Find where the given text appears and provide that cell's center as [x, y] coordinate. 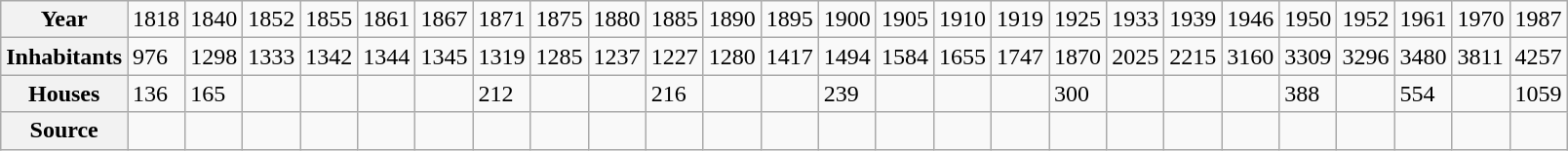
Inhabitants [64, 57]
1946 [1250, 19]
1584 [905, 57]
388 [1309, 94]
1852 [271, 19]
1905 [905, 19]
1910 [961, 19]
1919 [1020, 19]
Year [64, 19]
1939 [1194, 19]
Source [64, 131]
165 [215, 94]
1319 [501, 57]
3480 [1424, 57]
1345 [445, 57]
239 [846, 94]
2025 [1135, 57]
300 [1078, 94]
976 [156, 57]
136 [156, 94]
1280 [731, 57]
1867 [445, 19]
3160 [1250, 57]
1818 [156, 19]
1950 [1309, 19]
212 [501, 94]
1059 [1539, 94]
1840 [215, 19]
1875 [560, 19]
4257 [1539, 57]
1344 [386, 57]
1237 [616, 57]
1900 [846, 19]
1861 [386, 19]
1417 [790, 57]
Houses [64, 94]
2215 [1194, 57]
1961 [1424, 19]
1494 [846, 57]
3296 [1365, 57]
216 [675, 94]
3309 [1309, 57]
1987 [1539, 19]
1880 [616, 19]
1952 [1365, 19]
1970 [1480, 19]
3811 [1480, 57]
1333 [271, 57]
1747 [1020, 57]
1885 [675, 19]
1895 [790, 19]
1855 [330, 19]
1285 [560, 57]
1871 [501, 19]
1870 [1078, 57]
554 [1424, 94]
1925 [1078, 19]
1890 [731, 19]
1227 [675, 57]
1342 [330, 57]
1933 [1135, 19]
1655 [961, 57]
1298 [215, 57]
